Find where the given text appears and provide that cell's center as [X, Y] coordinate. 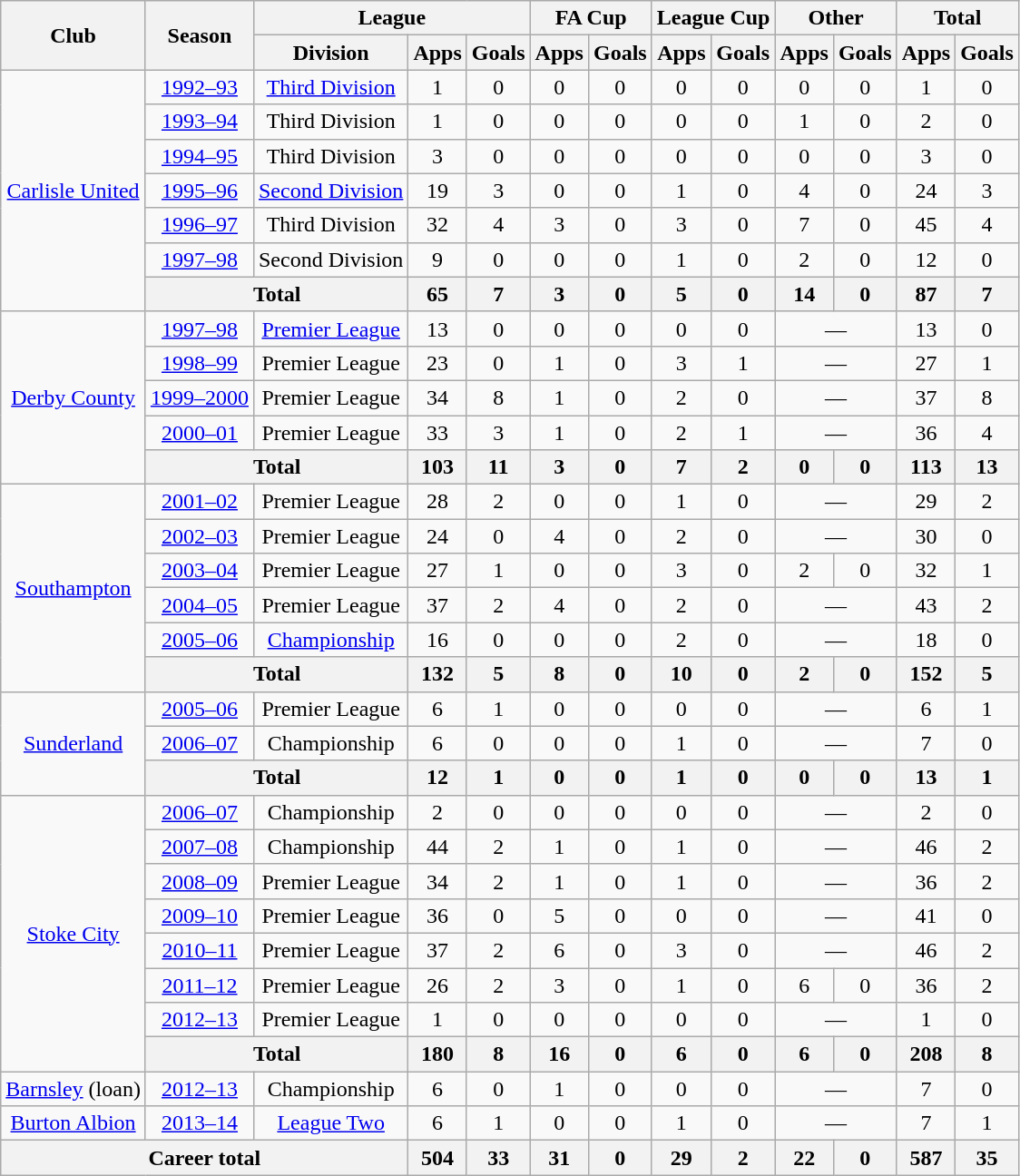
103 [437, 467]
1998–99 [200, 363]
Southampton [74, 588]
65 [437, 294]
2011–12 [200, 985]
League Two [330, 1123]
2002–03 [200, 536]
14 [804, 294]
Stoke City [74, 933]
19 [437, 191]
Burton Albion [74, 1123]
Club [74, 35]
10 [681, 674]
2008–09 [200, 881]
30 [926, 536]
1995–96 [200, 191]
1992–93 [200, 87]
2007–08 [200, 847]
2009–10 [200, 916]
Division [330, 53]
2013–14 [200, 1123]
587 [926, 1158]
87 [926, 294]
2004–05 [200, 605]
2003–04 [200, 571]
1994–95 [200, 156]
Other [836, 18]
1996–97 [200, 225]
132 [437, 674]
28 [437, 502]
Derby County [74, 397]
45 [926, 225]
1993–94 [200, 122]
Carlisle United [74, 191]
League [392, 18]
1999–2000 [200, 397]
43 [926, 605]
11 [498, 467]
504 [437, 1158]
2000–01 [200, 433]
2010–11 [200, 950]
113 [926, 467]
22 [804, 1158]
23 [437, 363]
18 [926, 640]
44 [437, 847]
Career total [205, 1158]
League Cup [713, 18]
2001–02 [200, 502]
26 [437, 985]
208 [926, 1054]
180 [437, 1054]
FA Cup [591, 18]
31 [559, 1158]
9 [437, 260]
Season [200, 35]
Sunderland [74, 743]
Barnsley (loan) [74, 1089]
41 [926, 916]
152 [926, 674]
35 [987, 1158]
